Detect which cell encompasses the target text, then output its [X, Y] center coordinate. 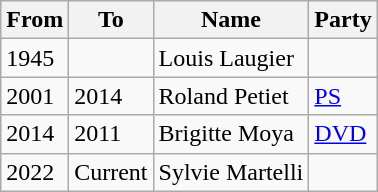
Brigitte Moya [231, 134]
1945 [35, 58]
To [111, 20]
2022 [35, 172]
DVD [343, 134]
2001 [35, 96]
Roland Petiet [231, 96]
Name [231, 20]
Party [343, 20]
Sylvie Martelli [231, 172]
From [35, 20]
2011 [111, 134]
PS [343, 96]
Louis Laugier [231, 58]
Current [111, 172]
